Pinpoint the cell where the given text exists, returning its [X, Y] midpoint coordinate. 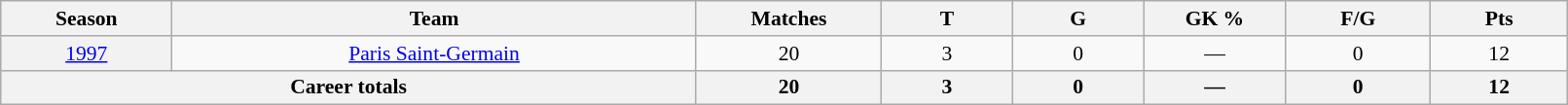
Career totals [348, 87]
Season [87, 18]
F/G [1358, 18]
Pts [1499, 18]
1997 [87, 53]
GK % [1215, 18]
Matches [788, 18]
Team [434, 18]
G [1078, 18]
Paris Saint-Germain [434, 53]
T [948, 18]
